Return [x, y] of the center of cell containing provided text 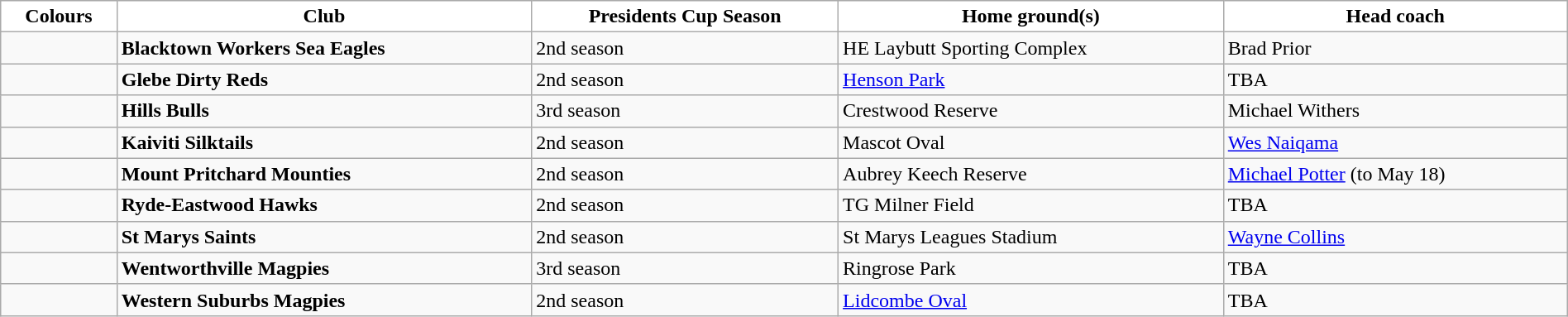
Ringrose Park [1031, 268]
Henson Park [1031, 79]
Michael Potter (to May 18) [1395, 174]
Aubrey Keech Reserve [1031, 174]
Western Suburbs Magpies [324, 300]
Mount Pritchard Mounties [324, 174]
Glebe Dirty Reds [324, 79]
Brad Prior [1395, 48]
Wayne Collins [1395, 237]
Wentworthville Magpies [324, 268]
St Marys Leagues Stadium [1031, 237]
St Marys Saints [324, 237]
Mascot Oval [1031, 142]
Presidents Cup Season [685, 17]
Lidcombe Oval [1031, 300]
Wes Naiqama [1395, 142]
Home ground(s) [1031, 17]
Head coach [1395, 17]
Michael Withers [1395, 111]
Club [324, 17]
Blacktown Workers Sea Eagles [324, 48]
Colours [59, 17]
TG Milner Field [1031, 205]
Crestwood Reserve [1031, 111]
Kaiviti Silktails [324, 142]
Hills Bulls [324, 111]
HE Laybutt Sporting Complex [1031, 48]
Ryde-Eastwood Hawks [324, 205]
